For the text-containing cell, return its midpoint in (x, y) coordinate format. 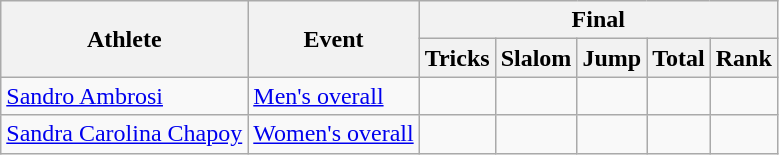
Sandro Ambrosi (124, 96)
Final (598, 20)
Athlete (124, 39)
Event (334, 39)
Men's overall (334, 96)
Jump (612, 58)
Sandra Carolina Chapoy (124, 134)
Women's overall (334, 134)
Total (679, 58)
Rank (744, 58)
Slalom (536, 58)
Tricks (457, 58)
